Search for the cell housing the specified text and yield its [x, y] center coordinate. 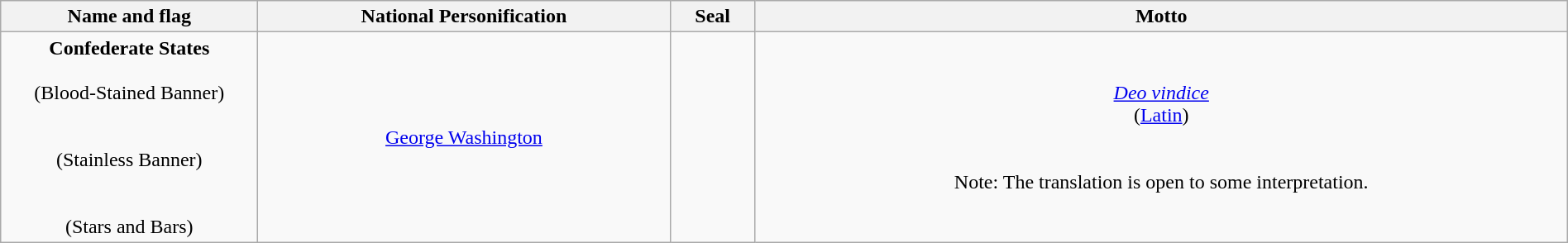
Confederate States(Blood-Stained Banner)(Stainless Banner)(Stars and Bars) [129, 137]
George Washington [464, 137]
Deo vindice(Latin)Note: The translation is open to some interpretation. [1161, 137]
Motto [1161, 17]
National Personification [464, 17]
Seal [713, 17]
Name and flag [129, 17]
